Identify which cell holds the provided text, then report its [x, y] central coordinate. 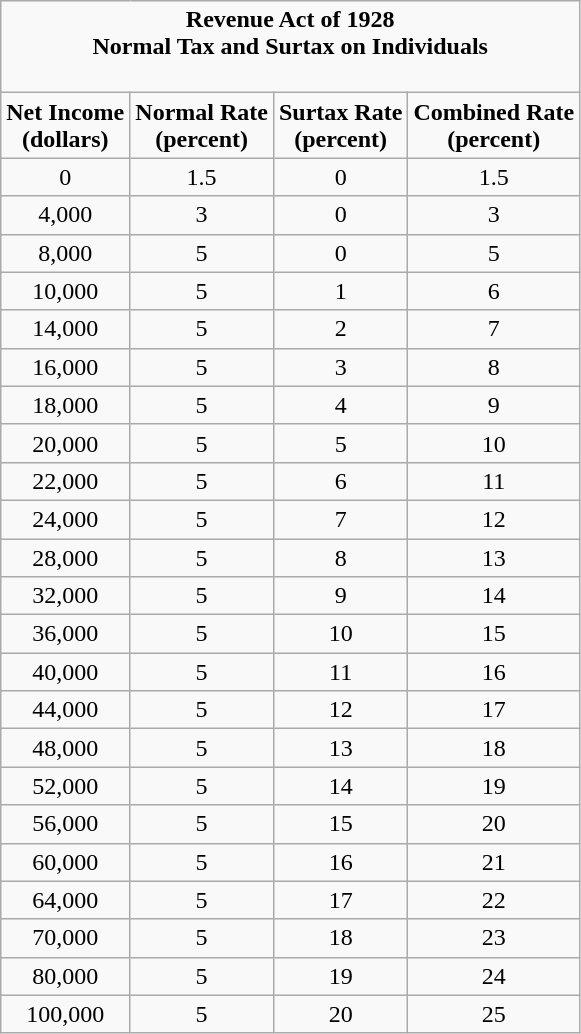
Surtax Rate(percent) [340, 126]
8,000 [66, 253]
52,000 [66, 786]
21 [494, 862]
16,000 [66, 367]
14,000 [66, 329]
100,000 [66, 1014]
23 [494, 938]
24,000 [66, 519]
40,000 [66, 672]
4 [340, 405]
20,000 [66, 443]
80,000 [66, 976]
44,000 [66, 710]
24 [494, 976]
64,000 [66, 900]
Combined Rate(percent) [494, 126]
32,000 [66, 596]
2 [340, 329]
Normal Rate(percent) [202, 126]
1 [340, 291]
22 [494, 900]
Revenue Act of 1928Normal Tax and Surtax on Individuals [290, 47]
70,000 [66, 938]
18,000 [66, 405]
48,000 [66, 748]
4,000 [66, 215]
10,000 [66, 291]
25 [494, 1014]
60,000 [66, 862]
22,000 [66, 481]
36,000 [66, 634]
56,000 [66, 824]
28,000 [66, 557]
Net Income(dollars) [66, 126]
